Return the [x, y] coordinate for the center point of the cell that contains the specified text.  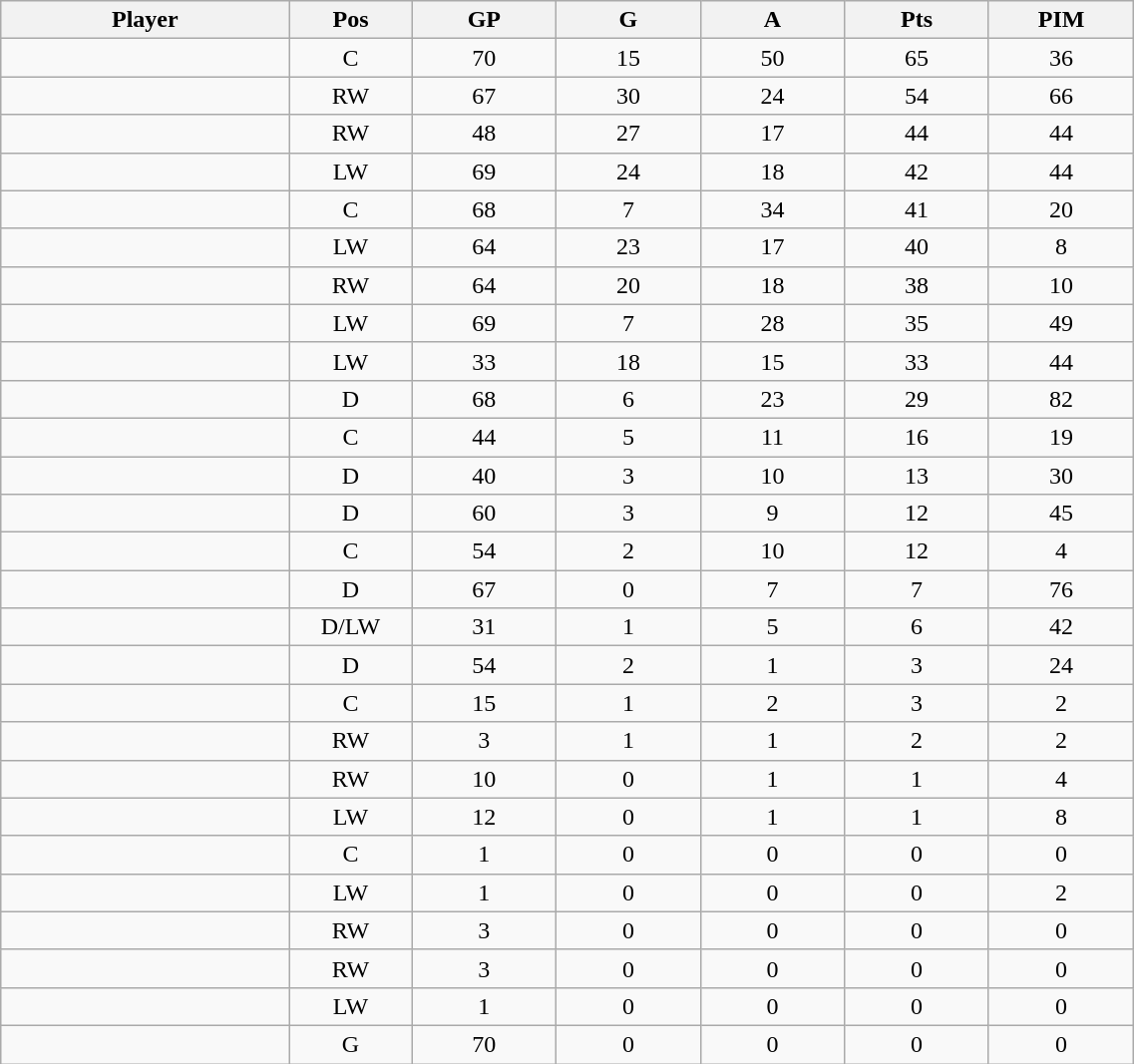
60 [485, 514]
19 [1061, 437]
35 [918, 323]
13 [918, 476]
41 [918, 209]
28 [772, 323]
11 [772, 437]
PIM [1061, 20]
27 [628, 134]
GP [485, 20]
76 [1061, 589]
49 [1061, 323]
A [772, 20]
45 [1061, 514]
16 [918, 437]
48 [485, 134]
38 [918, 285]
D/LW [351, 627]
Pts [918, 20]
65 [918, 58]
Player [146, 20]
50 [772, 58]
Pos [351, 20]
36 [1061, 58]
34 [772, 209]
31 [485, 627]
82 [1061, 399]
66 [1061, 96]
9 [772, 514]
29 [918, 399]
